Locate the cell with the specified text and output its [x, y] center coordinate. 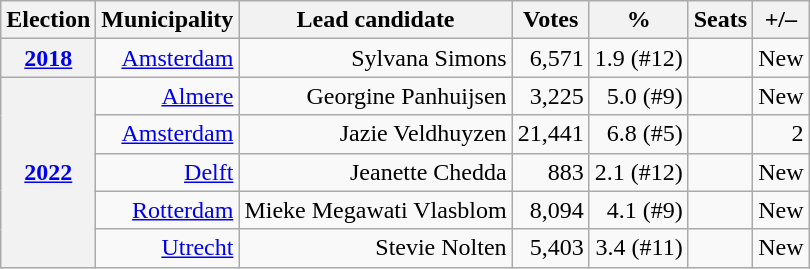
21,441 [550, 134]
Georgine Panhuijsen [376, 96]
Seats [720, 20]
Mieke Megawati Vlasblom [376, 210]
Delft [168, 172]
Sylvana Simons [376, 58]
2018 [48, 58]
Almere [168, 96]
3,225 [550, 96]
% [638, 20]
Jazie Veldhuyzen [376, 134]
3.4 (#11) [638, 248]
Election [48, 20]
5.0 (#9) [638, 96]
Rotterdam [168, 210]
4.1 (#9) [638, 210]
1.9 (#12) [638, 58]
2022 [48, 172]
Jeanette Chedda [376, 172]
Votes [550, 20]
8,094 [550, 210]
2.1 (#12) [638, 172]
6,571 [550, 58]
883 [550, 172]
Lead candidate [376, 20]
2 [781, 134]
+/– [781, 20]
Stevie Nolten [376, 248]
Municipality [168, 20]
5,403 [550, 248]
Utrecht [168, 248]
6.8 (#5) [638, 134]
